Find where the given text appears and provide that cell's center as [x, y] coordinate. 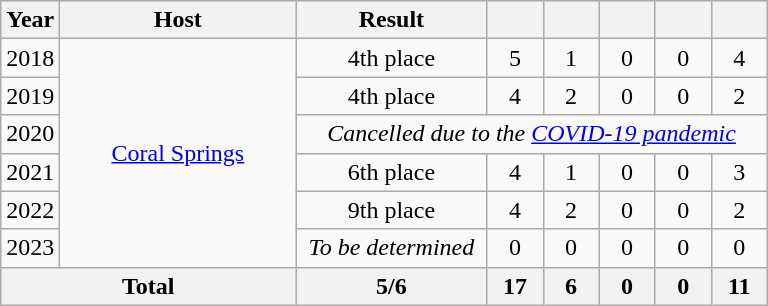
Cancelled due to the COVID-19 pandemic [532, 134]
Host [178, 20]
2020 [30, 134]
6 [571, 286]
Result [392, 20]
2023 [30, 248]
11 [739, 286]
2019 [30, 96]
2018 [30, 58]
5 [515, 58]
6th place [392, 172]
2022 [30, 210]
Total [148, 286]
5/6 [392, 286]
17 [515, 286]
To be determined [392, 248]
Coral Springs [178, 153]
Year [30, 20]
9th place [392, 210]
2021 [30, 172]
3 [739, 172]
